Provide the (X, Y) coordinate of the cell's center where the given text is located.  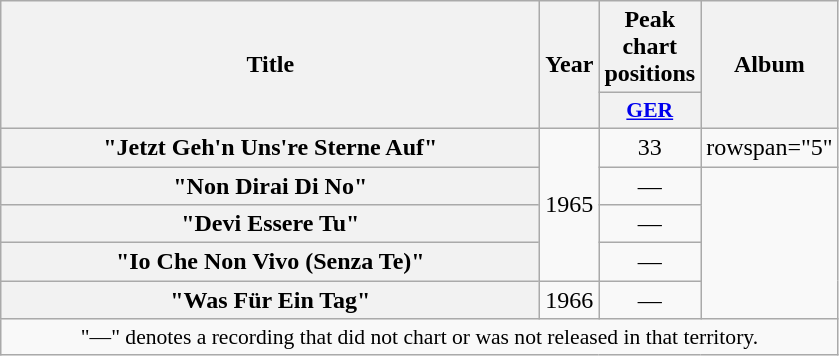
"—" denotes a recording that did not chart or was not released in that territory. (420, 337)
33 (650, 147)
"Jetzt Geh'n Uns're Sterne Auf" (270, 147)
Year (570, 65)
"Was Für Ein Tag" (270, 300)
GER (650, 111)
"Devi Essere Tu" (270, 224)
Album (770, 65)
1966 (570, 300)
Peakchartpositions (650, 47)
"Io Che Non Vivo (Senza Te)" (270, 262)
Title (270, 65)
"Non Dirai Di No" (270, 185)
rowspan="5" (770, 147)
1965 (570, 204)
